Search for the cell housing the specified text and yield its [x, y] center coordinate. 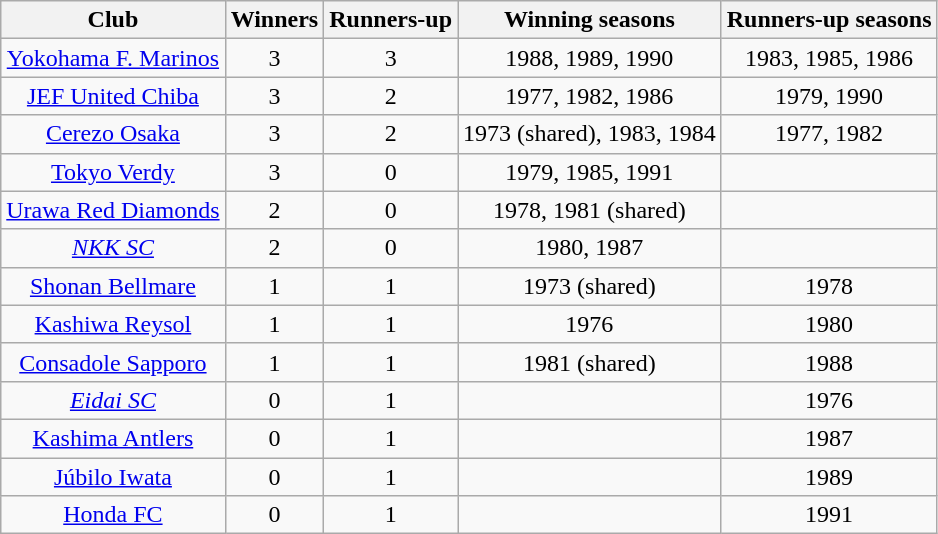
1988 [829, 362]
1973 (shared), 1983, 1984 [590, 134]
Júbilo Iwata [113, 477]
1977, 1982 [829, 134]
1977, 1982, 1986 [590, 96]
1978 [829, 286]
Winning seasons [590, 20]
Club [113, 20]
Kashima Antlers [113, 438]
Tokyo Verdy [113, 172]
Yokohama F. Marinos [113, 58]
Shonan Bellmare [113, 286]
1989 [829, 477]
Kashiwa Reysol [113, 324]
1987 [829, 438]
1983, 1985, 1986 [829, 58]
Winners [274, 20]
1979, 1990 [829, 96]
1980, 1987 [590, 248]
Cerezo Osaka [113, 134]
Urawa Red Diamonds [113, 210]
1978, 1981 (shared) [590, 210]
Runners-up seasons [829, 20]
Honda FC [113, 515]
1980 [829, 324]
Runners-up [391, 20]
JEF United Chiba [113, 96]
1991 [829, 515]
NKK SC [113, 248]
Eidai SC [113, 400]
1981 (shared) [590, 362]
1988, 1989, 1990 [590, 58]
Consadole Sapporo [113, 362]
1973 (shared) [590, 286]
1979, 1985, 1991 [590, 172]
